Detect which cell encompasses the target text, then output its [x, y] center coordinate. 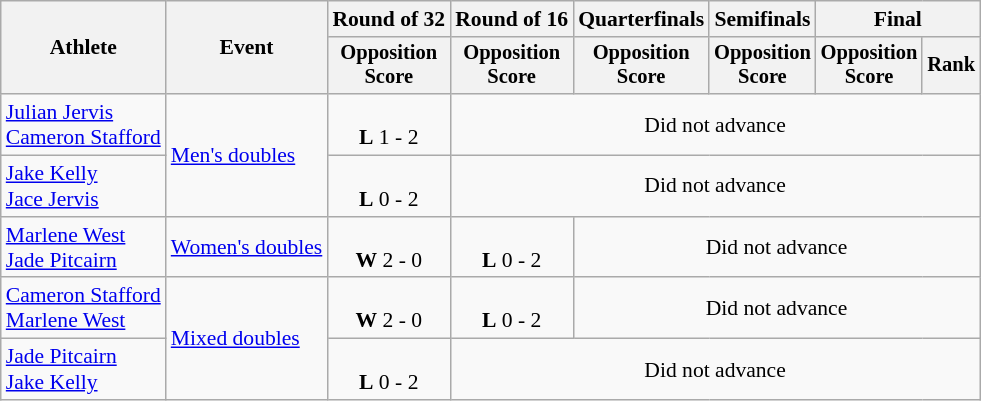
Round of 16 [512, 19]
Jade Pitcairn Jake Kelly [84, 370]
L 1 - 2 [388, 124]
Mixed doubles [247, 339]
Women's doubles [247, 248]
Final [898, 19]
Julian Jervis Cameron Stafford [84, 124]
Round of 32 [388, 19]
Rank [951, 66]
Cameron Stafford Marlene West [84, 308]
Athlete [84, 48]
Event [247, 48]
Men's doubles [247, 155]
Quarterfinals [641, 19]
Marlene West Jade Pitcairn [84, 248]
Semifinals [762, 19]
Jake Kelly Jace Jervis [84, 186]
